Scan for the cell matching the given text and deliver its (X, Y) coordinate at center. 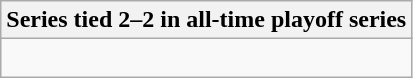
Series tied 2–2 in all-time playoff series (206, 20)
